Locate the cell with the specified text and output its [x, y] center coordinate. 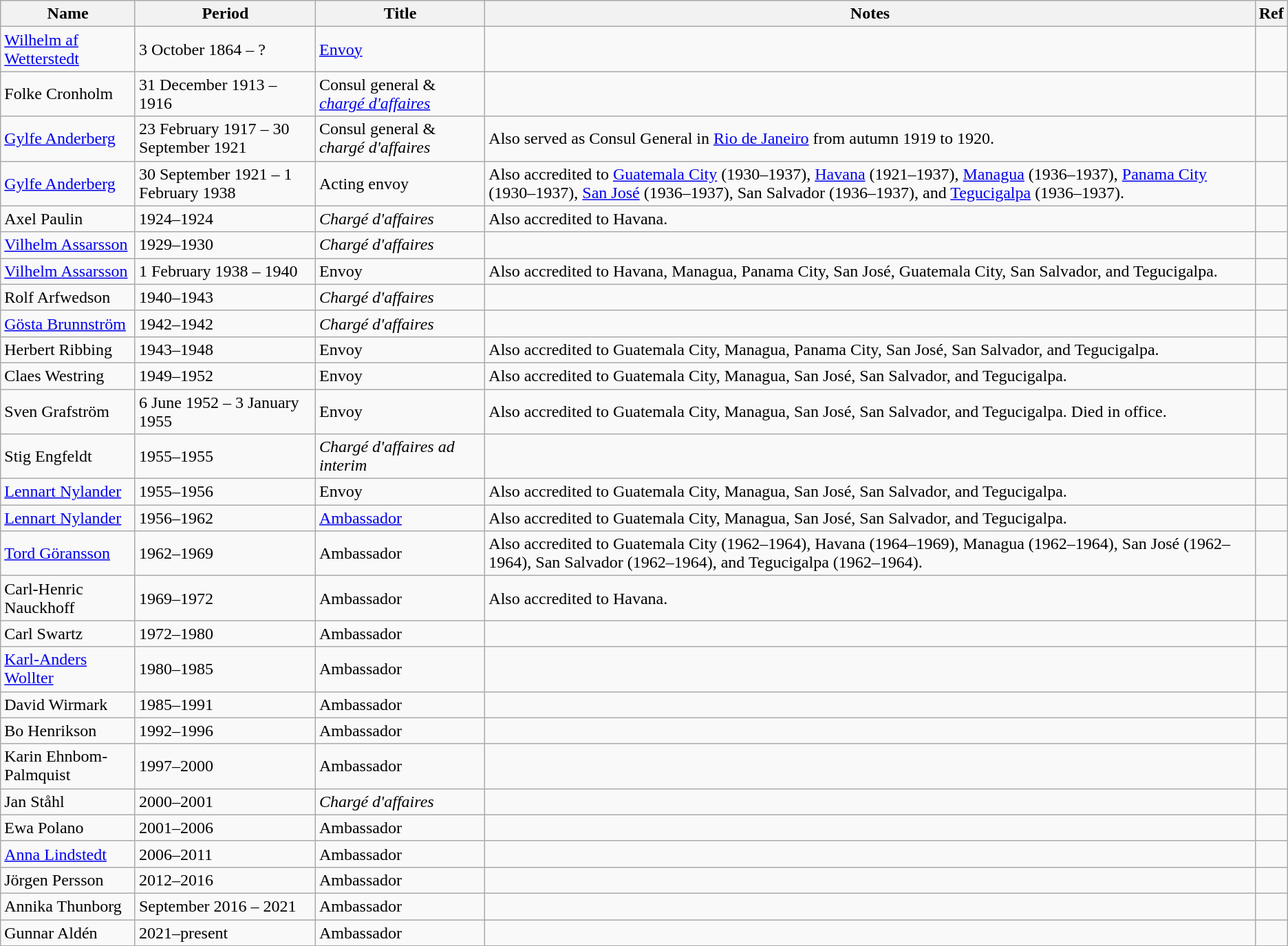
Period [225, 14]
1924–1924 [225, 219]
Claes Westring [68, 376]
6 June 1952 – 3 January 1955 [225, 411]
Anna Lindstedt [68, 854]
Folke Cronholm [68, 94]
Annika Thunborg [68, 906]
Also accredited to Guatemala City, Managua, San José, San Salvador, and Tegucigalpa. Died in office. [870, 411]
1955–1956 [225, 492]
Carl Swartz [68, 634]
1943–1948 [225, 350]
1949–1952 [225, 376]
Acting envoy [400, 183]
1942–1942 [225, 323]
Tord Göransson [68, 553]
Herbert Ribbing [68, 350]
1929–1930 [225, 245]
1985–1991 [225, 705]
Axel Paulin [68, 219]
1992–1996 [225, 731]
1962–1969 [225, 553]
2021–present [225, 932]
Sven Grafström [68, 411]
Jan Ståhl [68, 802]
1940–1943 [225, 297]
3 October 1864 – ? [225, 50]
30 September 1921 – 1 February 1938 [225, 183]
31 December 1913 – 1916 [225, 94]
Jörgen Persson [68, 880]
Also accredited to Guatemala City, Managua, Panama City, San José, San Salvador, and Tegucigalpa. [870, 350]
Name [68, 14]
2006–2011 [225, 854]
Ewa Polano [68, 828]
Karl-Anders Wollter [68, 669]
Karin Ehnbom-Palmquist [68, 766]
Notes [870, 14]
1955–1955 [225, 457]
2001–2006 [225, 828]
1 February 1938 – 1940 [225, 271]
Title [400, 14]
Also accredited to Havana, Managua, Panama City, San José, Guatemala City, San Salvador, and Tegucigalpa. [870, 271]
2000–2001 [225, 802]
2012–2016 [225, 880]
23 February 1917 – 30 September 1921 [225, 139]
Wilhelm af Wetterstedt [68, 50]
September 2016 – 2021 [225, 906]
Ref [1271, 14]
Chargé d'affaires ad interim [400, 457]
Bo Henrikson [68, 731]
1997–2000 [225, 766]
Rolf Arfwedson [68, 297]
Gunnar Aldén [68, 932]
1956–1962 [225, 518]
1972–1980 [225, 634]
1969–1972 [225, 599]
Carl-Henric Nauckhoff [68, 599]
David Wirmark [68, 705]
Gösta Brunnström [68, 323]
1980–1985 [225, 669]
Also served as Consul General in Rio de Janeiro from autumn 1919 to 1920. [870, 139]
Stig Engfeldt [68, 457]
